Capture the cell that displays the provided text and extract its [x, y] central coordinate. 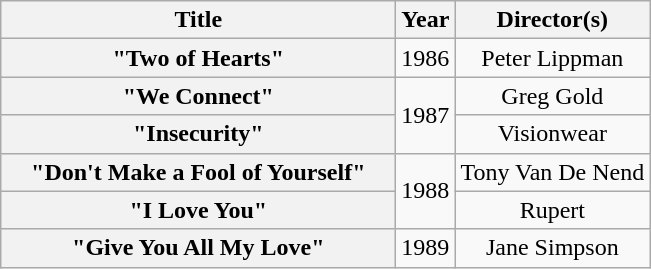
Director(s) [552, 20]
1988 [426, 191]
Title [198, 20]
1986 [426, 58]
"Don't Make a Fool of Yourself" [198, 172]
"Give You All My Love" [198, 248]
"Insecurity" [198, 134]
"We Connect" [198, 96]
"I Love You" [198, 210]
Tony Van De Nend [552, 172]
1989 [426, 248]
Year [426, 20]
Greg Gold [552, 96]
Visionwear [552, 134]
Peter Lippman [552, 58]
Jane Simpson [552, 248]
1987 [426, 115]
"Two of Hearts" [198, 58]
Rupert [552, 210]
